Locate the cell with the specified text and output its (x, y) center coordinate. 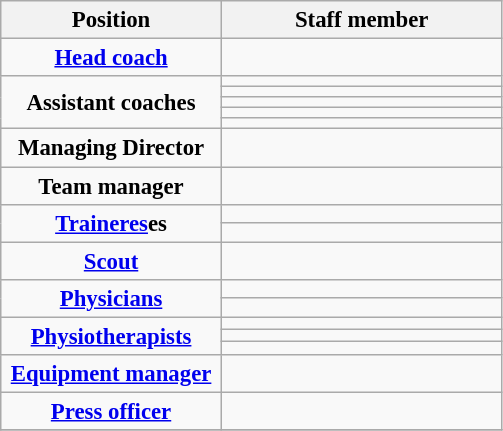
Team manager (112, 186)
Press officer (112, 411)
Assistant coaches (112, 102)
Scout (112, 261)
Equipment manager (112, 374)
Head coach (112, 58)
Managing Director (112, 148)
Position (112, 20)
Physiotherapists (112, 336)
Staff member (362, 20)
Physicians (112, 298)
Trainereses (112, 223)
